Scan for the cell matching the given text and deliver its [x, y] coordinate at center. 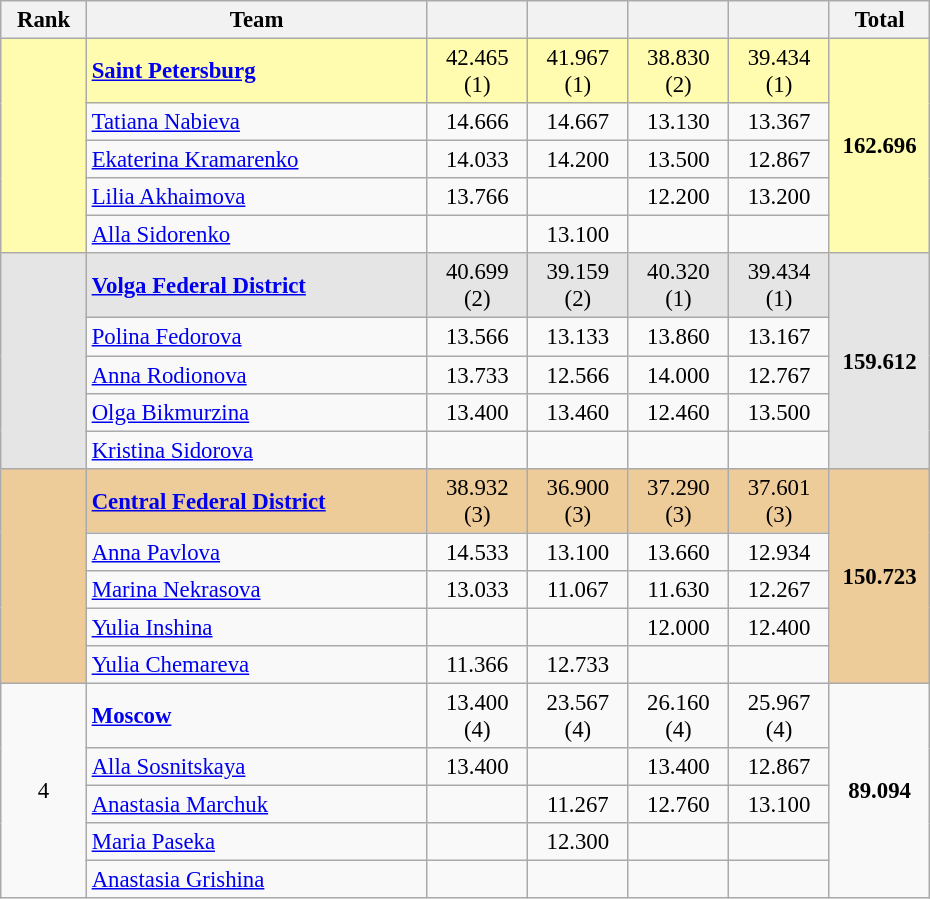
4 [44, 790]
Saint Petersburg [256, 72]
13.033 [478, 590]
12.934 [780, 552]
13.860 [678, 337]
Marina Nekrasova [256, 590]
162.696 [880, 146]
14.667 [578, 122]
Anna Pavlova [256, 552]
12.267 [780, 590]
Ekaterina Kramarenko [256, 160]
14.000 [678, 375]
11.630 [678, 590]
Lilia Akhaimova [256, 197]
Alla Sidorenko [256, 235]
11.267 [578, 805]
14.666 [478, 122]
12.300 [578, 842]
Tatiana Nabieva [256, 122]
Team [256, 20]
41.967 (1) [578, 72]
25.967 (4) [780, 716]
38.830 (2) [678, 72]
40.699 (2) [478, 286]
36.900 (3) [578, 500]
13.130 [678, 122]
40.320 (1) [678, 286]
12.566 [578, 375]
26.160 (4) [678, 716]
Polina Fedorova [256, 337]
38.932 (3) [478, 500]
Anna Rodionova [256, 375]
Alla Sosnitskaya [256, 767]
13.733 [478, 375]
Central Federal District [256, 500]
Rank [44, 20]
13.400 (4) [478, 716]
13.133 [578, 337]
14.033 [478, 160]
13.566 [478, 337]
159.612 [880, 362]
37.290 (3) [678, 500]
Yulia Chemareva [256, 665]
89.094 [880, 790]
13.200 [780, 197]
13.167 [780, 337]
Anastasia Grishina [256, 880]
14.533 [478, 552]
Volga Federal District [256, 286]
12.767 [780, 375]
23.567 (4) [578, 716]
Kristina Sidorova [256, 450]
14.200 [578, 160]
11.366 [478, 665]
42.465 (1) [478, 72]
11.067 [578, 590]
37.601 (3) [780, 500]
12.733 [578, 665]
Maria Paseka [256, 842]
13.460 [578, 412]
39.159 (2) [578, 286]
12.400 [780, 627]
Moscow [256, 716]
Anastasia Marchuk [256, 805]
Olga Bikmurzina [256, 412]
150.723 [880, 576]
Total [880, 20]
13.367 [780, 122]
12.200 [678, 197]
13.660 [678, 552]
12.460 [678, 412]
12.000 [678, 627]
12.760 [678, 805]
Yulia Inshina [256, 627]
13.766 [478, 197]
